Locate the cell with the specified text and output its [x, y] center coordinate. 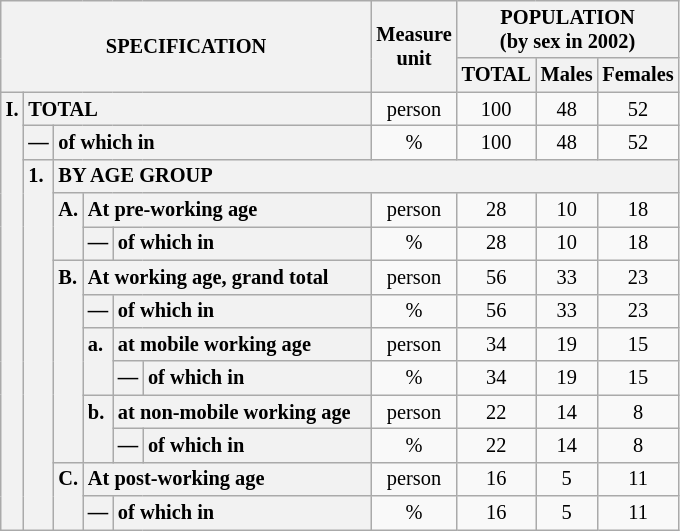
At post-working age [227, 479]
Measure unit [414, 46]
B. [68, 361]
a. [98, 360]
BY AGE GROUP [366, 176]
Females [638, 75]
at non-mobile working age [242, 412]
SPECIFICATION [186, 46]
At working age, grand total [227, 277]
at mobile working age [242, 344]
C. [68, 496]
Males [567, 75]
At pre-working age [227, 210]
A. [68, 226]
1. [38, 344]
I. [12, 311]
b. [98, 428]
POPULATION (by sex in 2002) [568, 29]
